Return the (x, y) coordinate for the center point of the cell that contains the specified text.  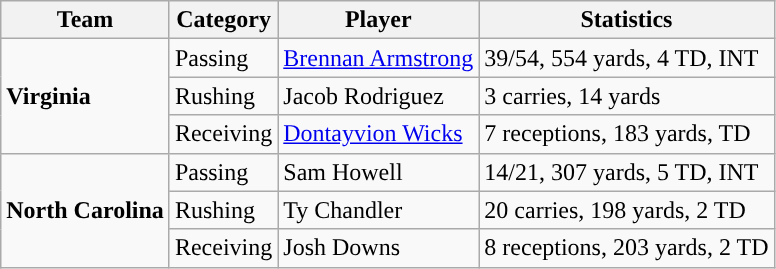
Virginia (86, 96)
3 carries, 14 yards (626, 96)
Dontayvion Wicks (378, 134)
Ty Chandler (378, 210)
Category (223, 20)
8 receptions, 203 yards, 2 TD (626, 248)
Team (86, 20)
North Carolina (86, 210)
Jacob Rodriguez (378, 96)
Player (378, 20)
Josh Downs (378, 248)
14/21, 307 yards, 5 TD, INT (626, 172)
39/54, 554 yards, 4 TD, INT (626, 58)
Statistics (626, 20)
7 receptions, 183 yards, TD (626, 134)
20 carries, 198 yards, 2 TD (626, 210)
Sam Howell (378, 172)
Brennan Armstrong (378, 58)
